Pinpoint the cell where the given text exists, returning its [x, y] midpoint coordinate. 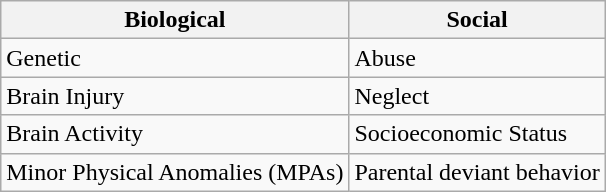
Brain Injury [175, 96]
Socioeconomic Status [477, 134]
Biological [175, 20]
Parental deviant behavior [477, 172]
Abuse [477, 58]
Minor Physical Anomalies (MPAs) [175, 172]
Genetic [175, 58]
Neglect [477, 96]
Social [477, 20]
Brain Activity [175, 134]
